Locate the cell with the specified text and output its (X, Y) center coordinate. 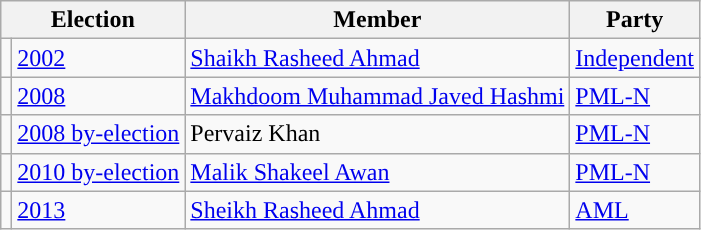
Member (378, 20)
Party (635, 20)
Election (93, 20)
Makhdoom Muhammad Javed Hashmi (378, 96)
Sheikh Rasheed Ahmad (378, 210)
2008 by-election (98, 134)
Pervaiz Khan (378, 134)
2002 (98, 58)
Shaikh Rasheed Ahmad (378, 58)
2010 by-election (98, 172)
2008 (98, 96)
2013 (98, 210)
Independent (635, 58)
AML (635, 210)
Malik Shakeel Awan (378, 172)
